Return the (X, Y) coordinate for the center point of the cell that contains the specified text.  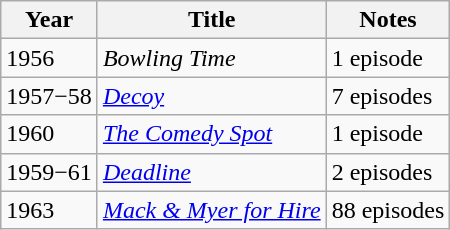
Bowling Time (212, 58)
1957−58 (50, 96)
7 episodes (388, 96)
Deadline (212, 172)
Year (50, 20)
1960 (50, 134)
Notes (388, 20)
Mack & Myer for Hire (212, 210)
Title (212, 20)
88 episodes (388, 210)
Decoy (212, 96)
1956 (50, 58)
2 episodes (388, 172)
1959−61 (50, 172)
The Comedy Spot (212, 134)
1963 (50, 210)
